Find where the given text appears and provide that cell's center as (x, y) coordinate. 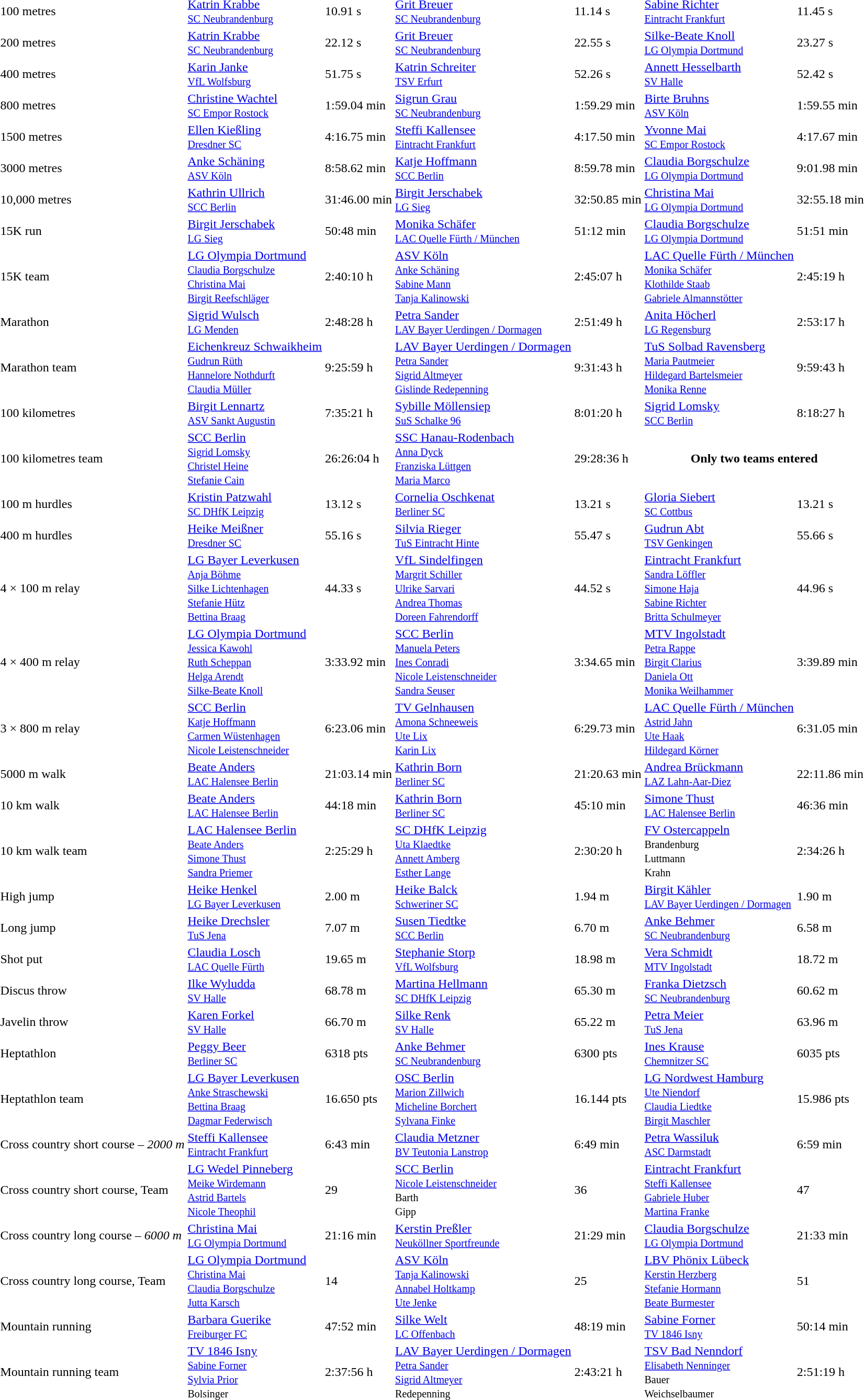
19.65 m (359, 959)
SCC BerlinNicole LeistenschneiderBarthGipp (484, 1190)
Anke SchäningASV Köln (255, 168)
Birte BruhnsASV Köln (719, 106)
Ines KrauseChemnitzer SC (719, 1054)
25 (608, 1281)
16.650 pts (359, 1099)
55.47 s (608, 536)
16.144 pts (608, 1099)
Karin JankeVfL Wolfsburg (255, 74)
Petra MeierTuS Jena (719, 1022)
SC DHfK LeipzigUta KlaedtkeAnnett AmbergEsther Lange (484, 851)
2:45:07 h (608, 276)
6318 pts (359, 1054)
68.78 m (359, 991)
44.33 s (359, 588)
ASV KölnAnke SchäningSabine MannTanja Kalinowski (484, 276)
Kristin PatzwahlSC DHfK Leipzig (255, 504)
8:59.78 min (608, 168)
36 (608, 1190)
Petra WassilukASC Darmstadt (719, 1145)
Heike HenkelLG Bayer Leverkusen (255, 897)
Franka DietzschSC Neubrandenburg (719, 991)
21:29 min (608, 1236)
8:58.62 min (359, 168)
Karen ForkelSV Halle (255, 1022)
29:28:36 h (608, 458)
Grit BreuerSC Neubrandenburg (484, 43)
3:33.92 min (359, 662)
TV GelnhausenAmona SchneeweisUte LixKarin Lix (484, 728)
LG Olympia DortmundChristina MaiClaudia BorgschulzeJutta Karsch (255, 1281)
14 (359, 1281)
Heike BalckSchweriner SC (484, 897)
1:59.29 min (608, 106)
51:12 min (608, 231)
Annett HesselbarthSV Halle (719, 74)
VfL SindelfingenMargrit SchillerUlrike SarvariAndrea ThomasDoreen Fahrendorff (484, 588)
Ilke WyluddaSV Halle (255, 991)
LAC Halensee BerlinBeate AndersSimone ThustSandra Priemer (255, 851)
66.70 m (359, 1022)
9:25:59 h (359, 367)
Yvonne MaiSC Empor Rostock (719, 137)
Monika SchäferLAC Quelle Fürth / München (484, 231)
1:59.04 min (359, 106)
LG Nordwest HamburgUte NiendorfClaudia LiedtkeBirgit Maschler (719, 1099)
Claudia MetznerBV Teutonia Lanstrop (484, 1145)
52.26 s (608, 74)
55.16 s (359, 536)
Sigrid LomskySCC Berlin (719, 413)
LAC Quelle Fürth / MünchenMonika SchäferKlothilde StaabGabriele Almannstötter (719, 276)
Silke WeltLC Offenbach (484, 1327)
Eintracht FrankfurtSandra LöfflerSimone HajaSabine RichterBritta Schulmeyer (719, 588)
7:35:21 h (359, 413)
Cornelia OschkenatBerliner SC (484, 504)
45:10 min (608, 806)
50:48 min (359, 231)
LG Olympia DortmundJessica KawohlRuth ScheppanHelga ArendtSilke-Beate Knoll (255, 662)
26:26:04 h (359, 458)
51.75 s (359, 74)
Petra SanderLAV Bayer Uerdingen / Dormagen (484, 322)
Ellen KießlingDresdner SC (255, 137)
FV OstercappelnBrandenburgLuttmannKrahn (719, 851)
Christine WachtelSC Empor Rostock (255, 106)
6:23.06 min (359, 728)
Gudrun AbtTSV Genkingen (719, 536)
Heike MeißnerDresdner SC (255, 536)
Silke-Beate KnollLG Olympia Dortmund (719, 43)
Sybille MöllensiepSuS Schalke 96 (484, 413)
9:31:43 h (608, 367)
Katrin KrabbeSC Neubrandenburg (255, 43)
6300 pts (608, 1054)
LG Bayer LeverkusenAnja BöhmeSilke LichtenhagenStefanie HützBettina Braag (255, 588)
32:50.85 min (608, 200)
4:16.75 min (359, 137)
Kathrin UllrichSCC Berlin (255, 200)
Sigrid WulschLG Menden (255, 322)
SCC BerlinManuela PetersInes ConradiNicole LeistenschneiderSandra Seuser (484, 662)
Eintracht FrankfurtSteffi KallenseeGabriele HuberMartina Franke (719, 1190)
2:40:10 h (359, 276)
Barbara GuerikeFreiburger FC (255, 1327)
Anita HöcherlLG Regensburg (719, 322)
Gloria SiebertSC Cottbus (719, 504)
Heike DrechslerTuS Jena (255, 928)
OSC BerlinMarion ZillwichMicheline BorchertSylvana Finke (484, 1099)
21:20.63 min (608, 774)
SSC Hanau-RodenbachAnna DyckFranziska LüttgenMaria Marco (484, 458)
Birgit LennartzASV Sankt Augustin (255, 413)
29 (359, 1190)
Claudia LoschLAC Quelle Fürth (255, 959)
8:01:20 h (608, 413)
6.70 m (608, 928)
2.00 m (359, 897)
Sabine FornerTV 1846 Isny (719, 1327)
48:19 min (608, 1327)
Vera SchmidtMTV Ingolstadt (719, 959)
Kerstin PreßlerNeuköllner Sportfreunde (484, 1236)
65.30 m (608, 991)
22.12 s (359, 43)
Martina HellmannSC DHfK Leipzig (484, 991)
13.12 s (359, 504)
Stephanie StorpVfL Wolfsburg (484, 959)
LG Wedel PinnebergMeike WirdemannAstrid BartelsNicole Theophil (255, 1190)
4:17.50 min (608, 137)
Sigrun GrauSC Neubrandenburg (484, 106)
Katrin SchreiterTSV Erfurt (484, 74)
Eichenkreuz SchwaikheimGudrun RüthHannelore NothdurftClaudia Müller (255, 367)
31:46.00 min (359, 200)
13.21 s (608, 504)
47:52 min (359, 1327)
LG Olympia DortmundClaudia BorgschulzeChristina MaiBirgit Reefschläger (255, 276)
21:03.14 min (359, 774)
44.52 s (608, 588)
Andrea BrückmannLAZ Lahn-Aar-Diez (719, 774)
7.07 m (359, 928)
44:18 min (359, 806)
LG Bayer LeverkusenAnke StraschewskiBettina BraagDagmar Federwisch (255, 1099)
TuS Solbad RavensbergMaria PautmeierHildegard BartelsmeierMonika Renne (719, 367)
Susen TiedtkeSCC Berlin (484, 928)
18.98 m (608, 959)
Peggy BeerBerliner SC (255, 1054)
Silvia RiegerTuS Eintracht Hinte (484, 536)
3:34.65 min (608, 662)
SCC BerlinSigrid LomskyChristel HeineStefanie Cain (255, 458)
2:51:49 h (608, 322)
65.22 m (608, 1022)
Birgit KählerLAV Bayer Uerdingen / Dormagen (719, 897)
LAV Bayer Uerdingen / DormagenPetra SanderSigrid AltmeyerGislinde Redepenning (484, 367)
6:29.73 min (608, 728)
MTV IngolstadtPetra RappeBirgit ClariusDaniela OttMonika Weilhammer (719, 662)
ASV KölnTanja KalinowskiAnnabel HoltkampUte Jenke (484, 1281)
LBV Phönix LübeckKerstin HerzbergStefanie HormannBeate Burmester (719, 1281)
22.55 s (608, 43)
21:16 min (359, 1236)
Silke RenkSV Halle (484, 1022)
Katje HoffmannSCC Berlin (484, 168)
6:43 min (359, 1145)
LAC Quelle Fürth / MünchenAstrid JahnUte HaakHildegard Körner (719, 728)
6:49 min (608, 1145)
2:48:28 h (359, 322)
1.94 m (608, 897)
2:25:29 h (359, 851)
Simone ThustLAC Halensee Berlin (719, 806)
SCC BerlinKatje HoffmannCarmen WüstenhagenNicole Leistenschneider (255, 728)
2:30:20 h (608, 851)
